Search for the cell housing the specified text and yield its [X, Y] center coordinate. 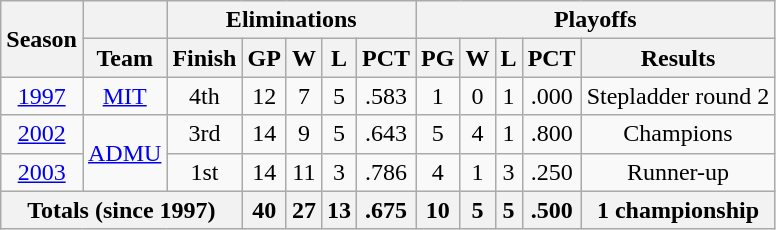
PG [438, 58]
Playoffs [596, 20]
.500 [552, 210]
.643 [386, 134]
9 [304, 134]
7 [304, 96]
12 [264, 96]
2003 [42, 172]
1997 [42, 96]
GP [264, 58]
10 [438, 210]
.800 [552, 134]
27 [304, 210]
Runner-up [678, 172]
.250 [552, 172]
1st [204, 172]
Eliminations [292, 20]
2002 [42, 134]
Stepladder round 2 [678, 96]
.583 [386, 96]
Team [124, 58]
.786 [386, 172]
40 [264, 210]
3rd [204, 134]
Totals (since 1997) [122, 210]
4th [204, 96]
1 championship [678, 210]
MIT [124, 96]
11 [304, 172]
Results [678, 58]
13 [338, 210]
Season [42, 39]
.675 [386, 210]
.000 [552, 96]
0 [478, 96]
ADMU [124, 153]
Finish [204, 58]
Champions [678, 134]
